For the text-containing cell, return its midpoint in [X, Y] coordinate format. 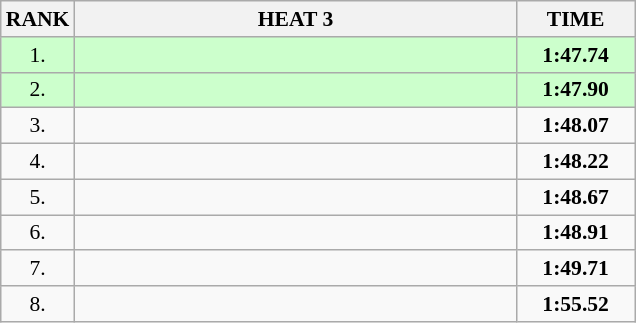
5. [38, 197]
1. [38, 55]
3. [38, 126]
1:47.74 [576, 55]
2. [38, 90]
6. [38, 233]
1:48.07 [576, 126]
HEAT 3 [295, 19]
1:55.52 [576, 304]
1:49.71 [576, 269]
8. [38, 304]
1:48.91 [576, 233]
TIME [576, 19]
1:48.67 [576, 197]
1:47.90 [576, 90]
4. [38, 162]
1:48.22 [576, 162]
7. [38, 269]
RANK [38, 19]
